Return the [X, Y] coordinate for the center point of the cell that contains the specified text.  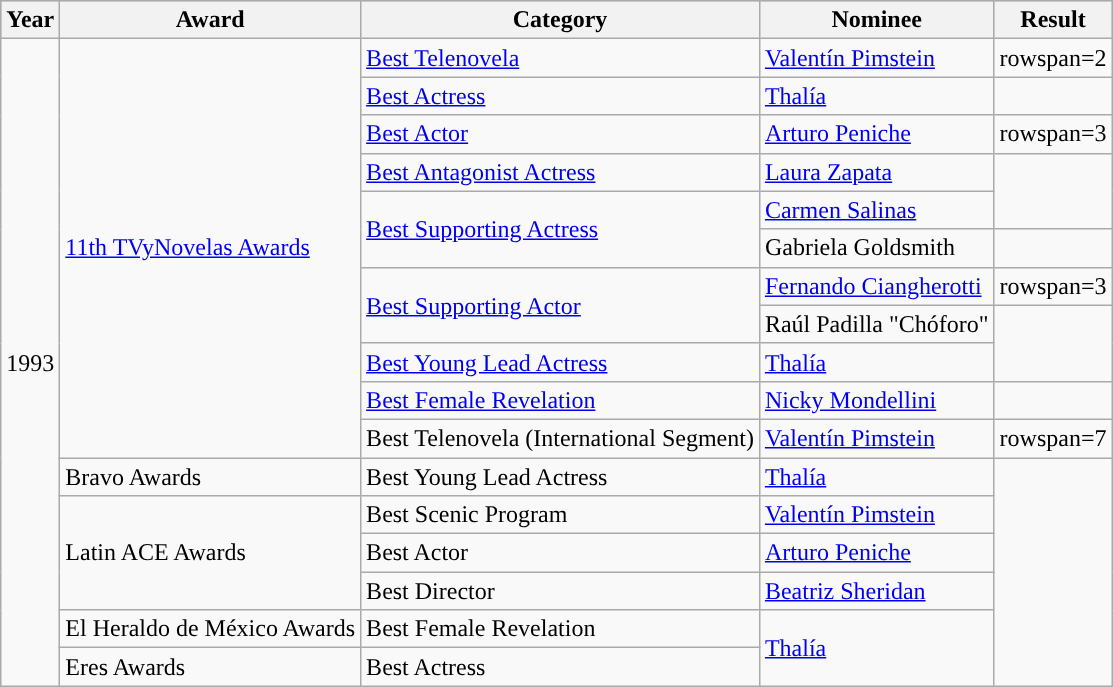
Best Telenovela [560, 58]
Best Supporting Actress [560, 229]
11th TVyNovelas Awards [210, 248]
Best Antagonist Actress [560, 172]
El Heraldo de México Awards [210, 629]
Year [30, 20]
Beatriz Sheridan [876, 591]
rowspan=7 [1053, 438]
Category [560, 20]
Best Director [560, 591]
Nominee [876, 20]
Raúl Padilla "Chóforo" [876, 324]
Laura Zapata [876, 172]
Result [1053, 20]
Eres Awards [210, 667]
Best Supporting Actor [560, 305]
Fernando Ciangherotti [876, 286]
Carmen Salinas [876, 210]
Award [210, 20]
Latin ACE Awards [210, 553]
rowspan=2 [1053, 58]
1993 [30, 362]
Best Telenovela (International Segment) [560, 438]
Gabriela Goldsmith [876, 248]
Best Scenic Program [560, 515]
Nicky Mondellini [876, 400]
Bravo Awards [210, 477]
